Search for the cell housing the specified text and yield its [X, Y] center coordinate. 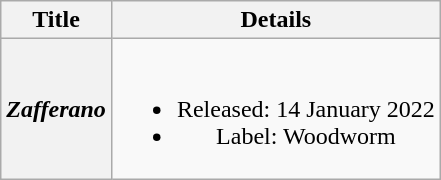
Details [276, 20]
Zafferano [56, 109]
Title [56, 20]
Released: 14 January 2022Label: Woodworm [276, 109]
